Scan for the cell matching the given text and deliver its (x, y) coordinate at center. 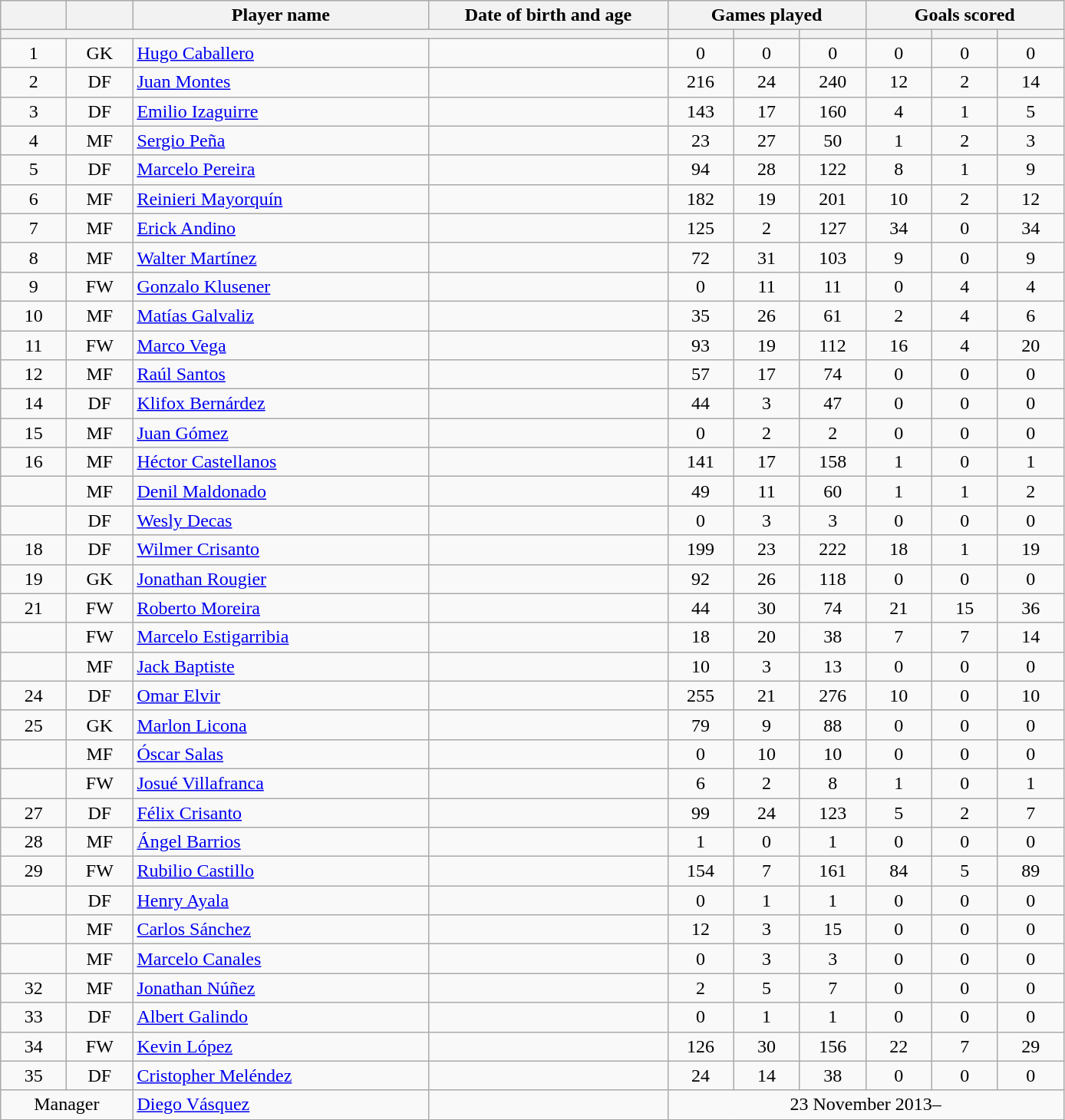
13 (833, 666)
60 (833, 491)
61 (833, 316)
Félix Crisanto (281, 813)
216 (701, 82)
Albert Galindo (281, 1017)
118 (833, 579)
122 (833, 170)
92 (701, 579)
199 (701, 550)
Jonathan Rougier (281, 579)
72 (701, 257)
Matías Galvaliz (281, 316)
Raúl Santos (281, 375)
201 (833, 199)
Hugo Caballero (281, 53)
154 (701, 871)
31 (767, 257)
125 (701, 228)
Manager (67, 1105)
88 (833, 725)
Sergio Peña (281, 140)
93 (701, 345)
32 (34, 988)
143 (701, 111)
89 (1030, 871)
276 (833, 695)
Klifox Bernárdez (281, 404)
103 (833, 257)
99 (701, 813)
Jack Baptiste (281, 666)
94 (701, 170)
Héctor Castellanos (281, 462)
112 (833, 345)
Juan Montes (281, 82)
160 (833, 111)
182 (701, 199)
Marcelo Canales (281, 959)
36 (1030, 608)
Juan Gómez (281, 433)
123 (833, 813)
Marcelo Estigarribia (281, 637)
Goals scored (964, 15)
Player name (281, 15)
Reinieri Mayorquín (281, 199)
Omar Elvir (281, 695)
Roberto Moreira (281, 608)
158 (833, 462)
79 (701, 725)
161 (833, 871)
33 (34, 1017)
Cristopher Meléndez (281, 1075)
255 (701, 695)
Date of birth and age (548, 15)
57 (701, 375)
Marco Vega (281, 345)
47 (833, 404)
49 (701, 491)
22 (898, 1046)
240 (833, 82)
156 (833, 1046)
127 (833, 228)
222 (833, 550)
Walter Martínez (281, 257)
Carlos Sánchez (281, 930)
Henry Ayala (281, 900)
Diego Vásquez (281, 1105)
Games played (767, 15)
25 (34, 725)
Ángel Barrios (281, 842)
Kevin López (281, 1046)
Josué Villafranca (281, 783)
Rubilio Castillo (281, 871)
Jonathan Núñez (281, 988)
Wesly Decas (281, 520)
50 (833, 140)
Marcelo Pereira (281, 170)
Erick Andino (281, 228)
Denil Maldonado (281, 491)
Emilio Izaguirre (281, 111)
Marlon Licona (281, 725)
126 (701, 1046)
84 (898, 871)
Óscar Salas (281, 754)
141 (701, 462)
23 November 2013– (866, 1105)
Wilmer Crisanto (281, 550)
Gonzalo Klusener (281, 286)
